For the text-containing cell, return its midpoint in (X, Y) coordinate format. 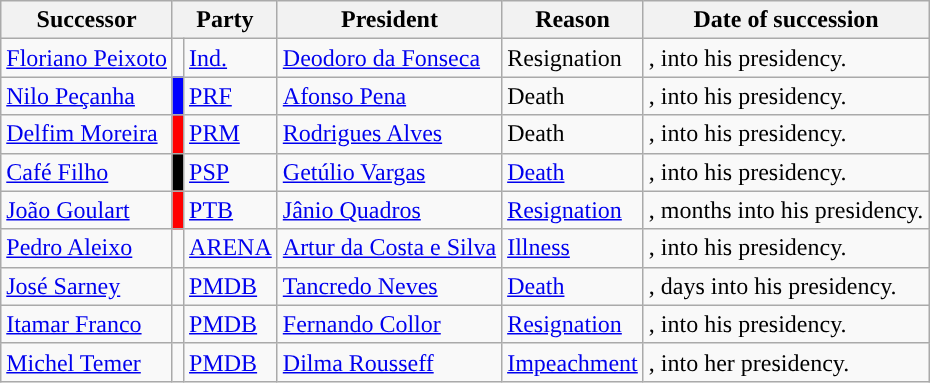
Afonso Pena (389, 96)
Rodrigues Alves (389, 134)
Getúlio Vargas (389, 172)
Deodoro da Fonseca (389, 58)
José Sarney (87, 286)
Floriano Peixoto (87, 58)
Jânio Quadros (389, 210)
Nilo Peçanha (87, 96)
João Goulart (87, 210)
Michel Temer (87, 362)
PRF (231, 96)
Ind. (231, 58)
Party (224, 20)
Impeachment (573, 362)
, months into his presidency. (786, 210)
Tancredo Neves (389, 286)
Successor (87, 20)
PRM (231, 134)
, days into his presidency. (786, 286)
Date of succession (786, 20)
Delfim Moreira (87, 134)
Reason (573, 20)
President (389, 20)
PTB (231, 210)
Pedro Aleixo (87, 248)
ARENA (231, 248)
Café Filho (87, 172)
Illness (573, 248)
Itamar Franco (87, 324)
Dilma Rousseff (389, 362)
Artur da Costa e Silva (389, 248)
Fernando Collor (389, 324)
, into her presidency. (786, 362)
PSP (231, 172)
